Capture the cell that displays the provided text and extract its (x, y) central coordinate. 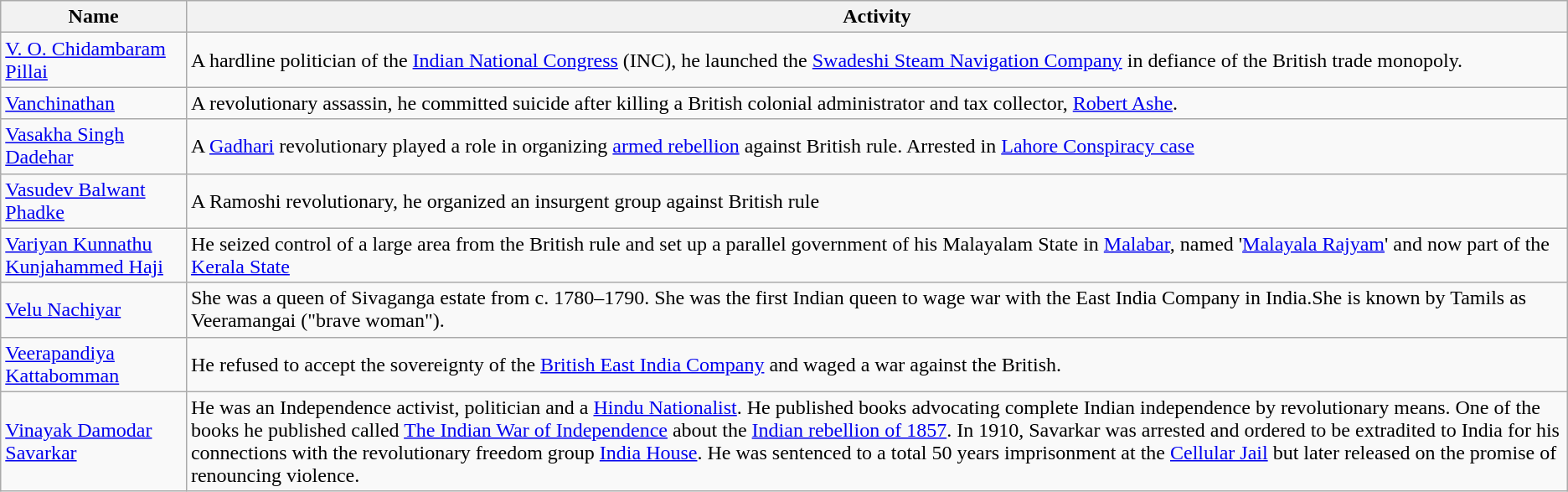
A Gadhari revolutionary played a role in organizing armed rebellion against British rule. Arrested in Lahore Conspiracy case (876, 146)
Name (94, 17)
A Ramoshi revolutionary, he organized an insurgent group against British rule (876, 201)
A revolutionary assassin, he committed suicide after killing a British colonial administrator and tax collector, Robert Ashe. (876, 103)
Variyan Kunnathu Kunjahammed Haji (94, 255)
Vinayak Damodar Savarkar (94, 441)
Vanchinathan (94, 103)
He refused to accept the sovereignty of the British East India Company and waged a war against the British. (876, 364)
Vasudev Balwant Phadke (94, 201)
V. O. Chidambaram Pillai (94, 60)
Activity (876, 17)
Vasakha Singh Dadehar (94, 146)
Velu Nachiyar (94, 310)
Veerapandiya Kattabomman (94, 364)
